For the text-containing cell, return its midpoint in (X, Y) coordinate format. 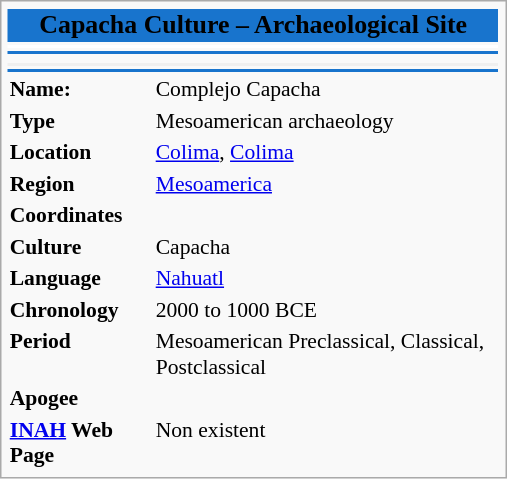
Mesoamerican archaeology (326, 120)
Colima, Colima (326, 152)
Mesoamerican Preclassical, Classical, Postclassical (326, 354)
Location (80, 152)
Coordinates (80, 215)
Apogee (80, 398)
Name: (80, 89)
Capacha (326, 246)
2000 to 1000 BCE (326, 309)
Complejo Capacha (326, 89)
INAH Web Page (80, 442)
Period (80, 354)
Nahuatl (326, 278)
Mesoamerica (326, 183)
Language (80, 278)
Type (80, 120)
Chronology (80, 309)
Non existent (326, 442)
Capacha Culture – Archaeological Site (253, 26)
Culture (80, 246)
Region (80, 183)
